Scan for the cell matching the given text and deliver its [X, Y] coordinate at center. 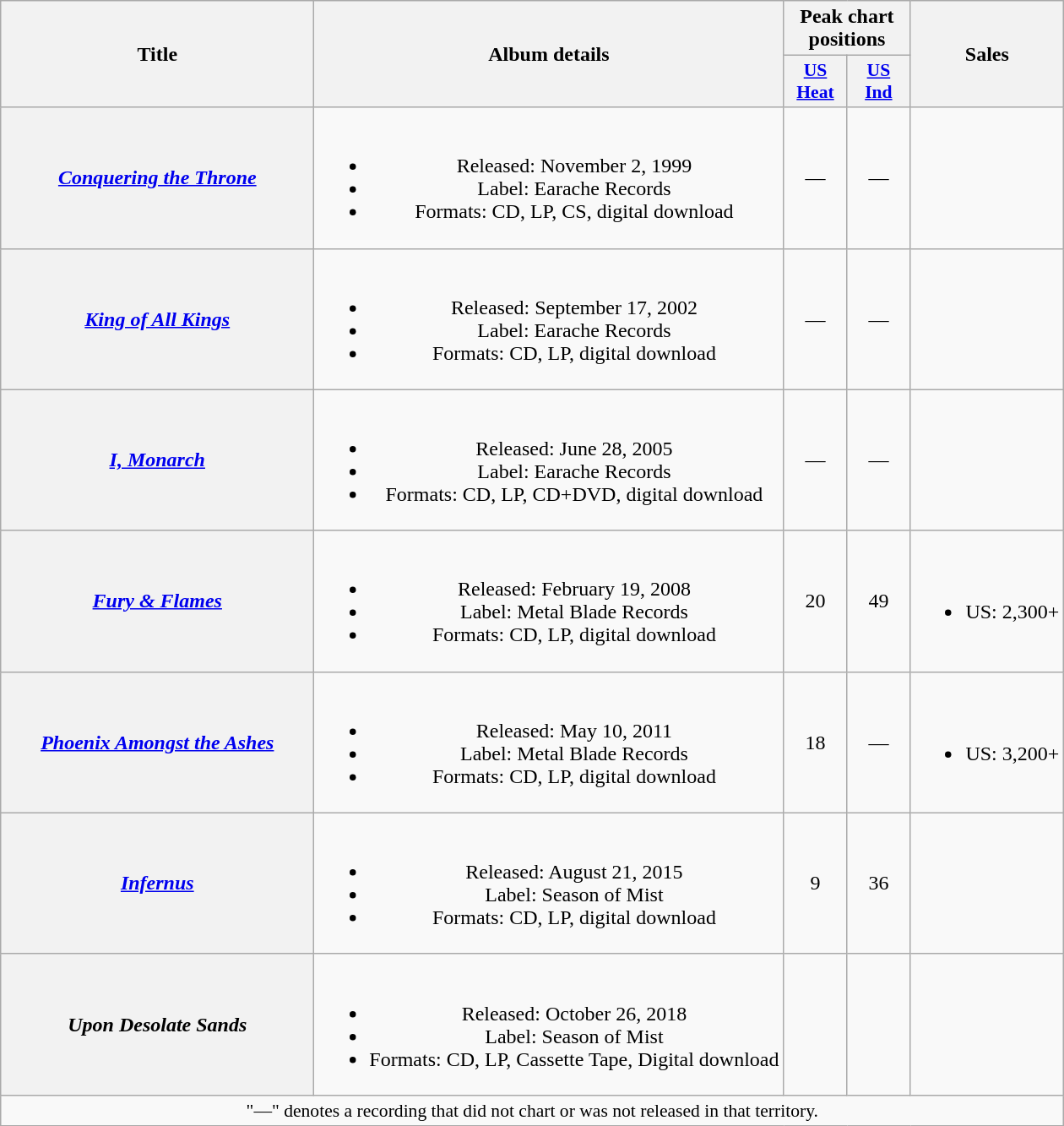
Released: February 19, 2008Label: Metal Blade RecordsFormats: CD, LP, digital download [549, 601]
9 [816, 884]
Upon Desolate Sands [157, 1024]
Infernus [157, 884]
US: 2,300+ [987, 601]
49 [878, 601]
Sales [987, 54]
Released: November 2, 1999Label: Earache RecordsFormats: CD, LP, CS, digital download [549, 177]
18 [816, 742]
Released: September 17, 2002Label: Earache RecordsFormats: CD, LP, digital download [549, 319]
USInd [878, 81]
Conquering the Throne [157, 177]
I, Monarch [157, 460]
Released: June 28, 2005Label: Earache RecordsFormats: CD, LP, CD+DVD, digital download [549, 460]
Released: October 26, 2018Label: Season of MistFormats: CD, LP, Cassette Tape, Digital download [549, 1024]
Phoenix Amongst the Ashes [157, 742]
Peak chart positions [847, 29]
USHeat [816, 81]
Title [157, 54]
Released: August 21, 2015Label: Season of MistFormats: CD, LP, digital download [549, 884]
US: 3,200+ [987, 742]
Album details [549, 54]
Released: May 10, 2011Label: Metal Blade RecordsFormats: CD, LP, digital download [549, 742]
36 [878, 884]
"—" denotes a recording that did not chart or was not released in that territory. [532, 1110]
King of All Kings [157, 319]
20 [816, 601]
Fury & Flames [157, 601]
